Pinpoint the cell where the given text exists, returning its (X, Y) midpoint coordinate. 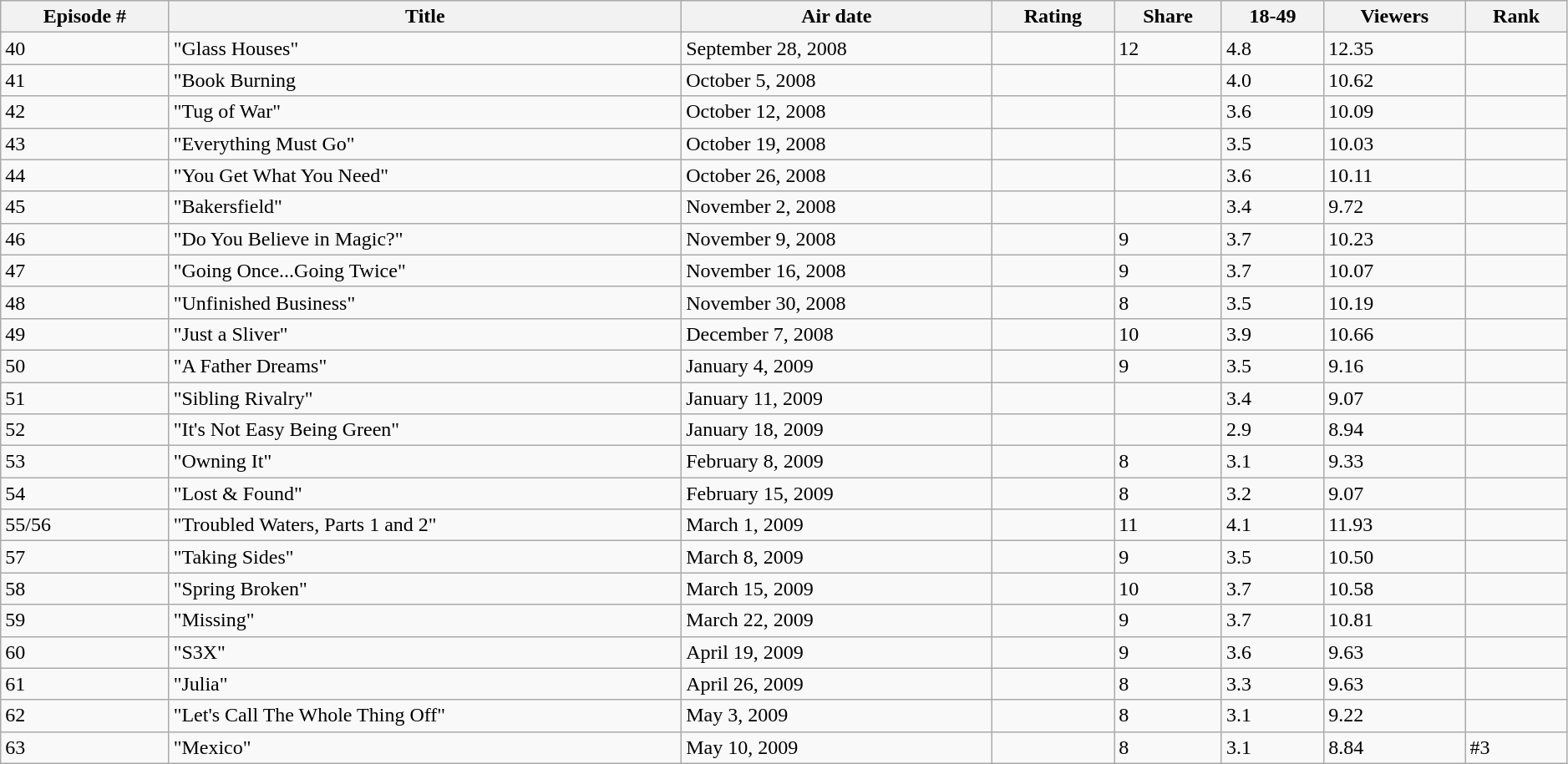
3.3 (1272, 684)
"It's Not Easy Being Green" (425, 430)
Viewers (1395, 17)
41 (85, 80)
May 3, 2009 (837, 716)
63 (85, 747)
October 19, 2008 (837, 144)
Episode # (85, 17)
February 15, 2009 (837, 493)
March 8, 2009 (837, 557)
"Spring Broken" (425, 589)
10.07 (1395, 271)
"Bakersfield" (425, 207)
"Sibling Rivalry" (425, 398)
"Let's Call The Whole Thing Off" (425, 716)
49 (85, 334)
58 (85, 589)
10.50 (1395, 557)
10.09 (1395, 112)
10.62 (1395, 80)
"Book Burning (425, 80)
54 (85, 493)
"Lost & Found" (425, 493)
March 22, 2009 (837, 620)
60 (85, 652)
3.2 (1272, 493)
42 (85, 112)
November 9, 2008 (837, 239)
10.19 (1395, 302)
43 (85, 144)
3.9 (1272, 334)
"A Father Dreams" (425, 366)
10.03 (1395, 144)
10.66 (1395, 334)
#3 (1516, 747)
November 16, 2008 (837, 271)
"You Get What You Need" (425, 175)
November 30, 2008 (837, 302)
"Unfinished Business" (425, 302)
January 11, 2009 (837, 398)
9.16 (1395, 366)
February 8, 2009 (837, 462)
55/56 (85, 525)
Title (425, 17)
October 12, 2008 (837, 112)
March 1, 2009 (837, 525)
September 28, 2008 (837, 48)
January 4, 2009 (837, 366)
"Troubled Waters, Parts 1 and 2" (425, 525)
9.72 (1395, 207)
61 (85, 684)
12.35 (1395, 48)
"Julia" (425, 684)
52 (85, 430)
11 (1168, 525)
18-49 (1272, 17)
May 10, 2009 (837, 747)
"Missing" (425, 620)
October 26, 2008 (837, 175)
December 7, 2008 (837, 334)
April 19, 2009 (837, 652)
62 (85, 716)
"Going Once...Going Twice" (425, 271)
45 (85, 207)
"Tug of War" (425, 112)
51 (85, 398)
2.9 (1272, 430)
53 (85, 462)
4.1 (1272, 525)
April 26, 2009 (837, 684)
"Do You Believe in Magic?" (425, 239)
"Mexico" (425, 747)
Air date (837, 17)
4.0 (1272, 80)
November 2, 2008 (837, 207)
"Owning It" (425, 462)
Rating (1053, 17)
48 (85, 302)
10.11 (1395, 175)
10.81 (1395, 620)
12 (1168, 48)
11.93 (1395, 525)
"Everything Must Go" (425, 144)
"Taking Sides" (425, 557)
March 15, 2009 (837, 589)
9.22 (1395, 716)
46 (85, 239)
October 5, 2008 (837, 80)
9.33 (1395, 462)
10.58 (1395, 589)
40 (85, 48)
January 18, 2009 (837, 430)
57 (85, 557)
"Glass Houses" (425, 48)
"S3X" (425, 652)
"Just a Sliver" (425, 334)
4.8 (1272, 48)
10.23 (1395, 239)
44 (85, 175)
47 (85, 271)
8.94 (1395, 430)
Share (1168, 17)
Rank (1516, 17)
59 (85, 620)
8.84 (1395, 747)
50 (85, 366)
